Detect which cell encompasses the target text, then output its [x, y] center coordinate. 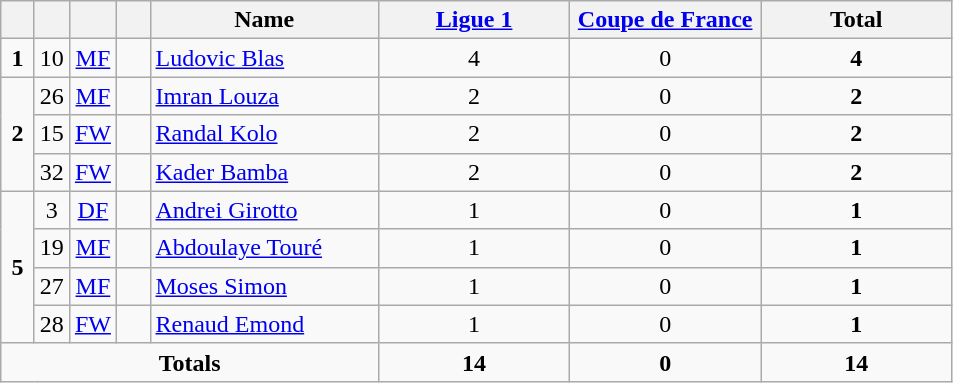
Ludovic Blas [264, 58]
32 [52, 172]
28 [52, 324]
10 [52, 58]
Kader Bamba [264, 172]
Coupe de France [666, 20]
Andrei Girotto [264, 210]
Name [264, 20]
Randal Kolo [264, 134]
Abdoulaye Touré [264, 248]
Moses Simon [264, 286]
Totals [190, 362]
DF [92, 210]
19 [52, 248]
Total [856, 20]
Renaud Emond [264, 324]
26 [52, 96]
Ligue 1 [474, 20]
Imran Louza [264, 96]
3 [52, 210]
15 [52, 134]
27 [52, 286]
5 [18, 267]
